Determine the [x, y] coordinate at the center of the cell enclosing the given text.  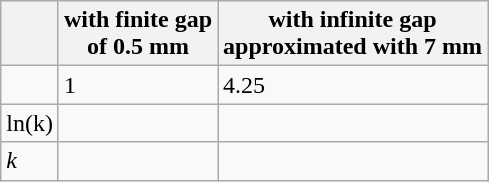
with infinite gapapproximated with 7 mm [353, 34]
1 [138, 85]
ln(k) [30, 123]
k [30, 161]
4.25 [353, 85]
with finite gapof 0.5 mm [138, 34]
